Pinpoint the cell where the given text exists, returning its (x, y) midpoint coordinate. 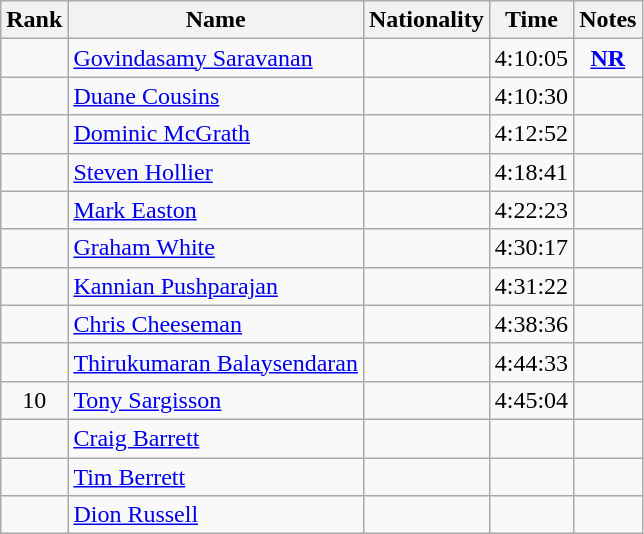
4:18:41 (531, 172)
Nationality (426, 20)
4:30:17 (531, 248)
Notes (608, 20)
10 (34, 400)
Rank (34, 20)
NR (608, 58)
Kannian Pushparajan (216, 286)
Graham White (216, 248)
Thirukumaran Balaysendaran (216, 362)
Tim Berrett (216, 477)
4:22:23 (531, 210)
Tony Sargisson (216, 400)
Time (531, 20)
4:10:05 (531, 58)
Name (216, 20)
Dominic McGrath (216, 134)
Craig Barrett (216, 438)
Duane Cousins (216, 96)
4:44:33 (531, 362)
Steven Hollier (216, 172)
Chris Cheeseman (216, 324)
4:12:52 (531, 134)
Mark Easton (216, 210)
4:31:22 (531, 286)
Govindasamy Saravanan (216, 58)
4:38:36 (531, 324)
4:45:04 (531, 400)
Dion Russell (216, 515)
4:10:30 (531, 96)
